Return (x, y) of the center of cell containing provided text 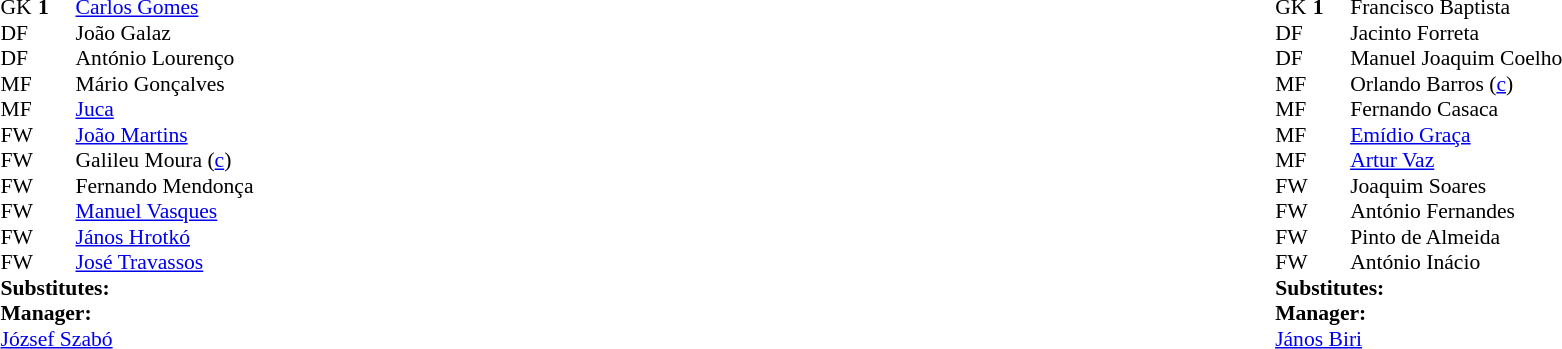
João Martins (165, 135)
Joaquim Soares (1456, 186)
João Galaz (165, 33)
Pinto de Almeida (1456, 237)
Fernando Mendonça (165, 186)
Artur Vaz (1456, 161)
Orlando Barros (c) (1456, 84)
Juca (165, 109)
Manuel Joaquim Coelho (1456, 59)
János Hrotkó (165, 237)
Galileu Moura (c) (165, 161)
Jacinto Forreta (1456, 33)
António Inácio (1456, 263)
Fernando Casaca (1456, 109)
Mário Gonçalves (165, 84)
António Fernandes (1456, 211)
Emídio Graça (1456, 135)
José Travassos (165, 263)
António Lourenço (165, 59)
Manuel Vasques (165, 211)
